Detect which cell encompasses the target text, then output its [X, Y] center coordinate. 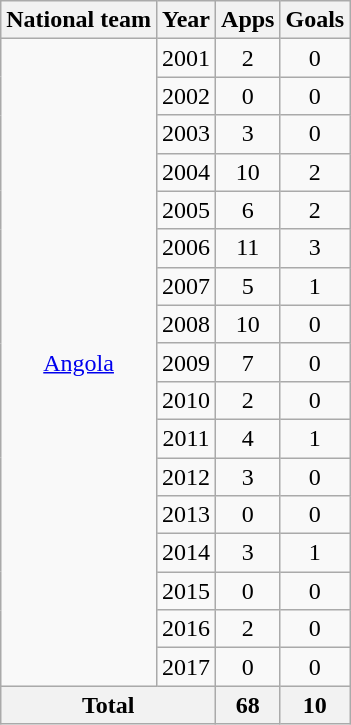
National team [79, 20]
2017 [186, 667]
2002 [186, 96]
2016 [186, 629]
5 [248, 286]
2006 [186, 248]
2013 [186, 515]
Year [186, 20]
68 [248, 705]
Apps [248, 20]
7 [248, 362]
11 [248, 248]
6 [248, 210]
2009 [186, 362]
2005 [186, 210]
2007 [186, 286]
2010 [186, 400]
Goals [315, 20]
2003 [186, 134]
2015 [186, 591]
2008 [186, 324]
2014 [186, 553]
2011 [186, 438]
4 [248, 438]
Total [108, 705]
2001 [186, 58]
2012 [186, 477]
2004 [186, 172]
Angola [79, 362]
